Scan for the cell matching the given text and deliver its (X, Y) coordinate at center. 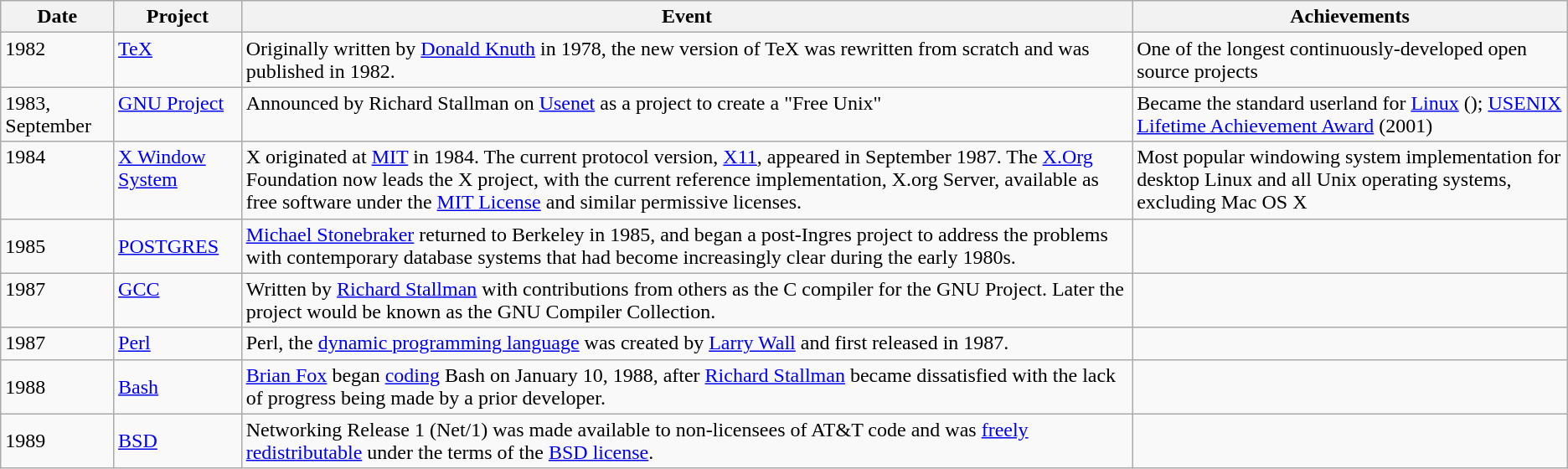
TeX (178, 60)
Bash (178, 387)
Date (57, 17)
Most popular windowing system implementation for desktop Linux and all Unix operating systems, excluding Mac OS X (1350, 180)
Perl (178, 343)
1982 (57, 60)
Event (687, 17)
Announced by Richard Stallman on Usenet as a project to create a "Free Unix" (687, 114)
One of the longest continuously-developed open source projects (1350, 60)
Originally written by Donald Knuth in 1978, the new version of TeX was rewritten from scratch and was published in 1982. (687, 60)
1984 (57, 180)
Project (178, 17)
POSTGRES (178, 246)
1988 (57, 387)
Perl, the dynamic programming language was created by Larry Wall and first released in 1987. (687, 343)
Networking Release 1 (Net/1) was made available to non-licensees of AT&T code and was freely redistributable under the terms of the BSD license. (687, 441)
Achievements (1350, 17)
GNU Project (178, 114)
1985 (57, 246)
GCC (178, 300)
Became the standard userland for Linux (); USENIX Lifetime Achievement Award (2001) (1350, 114)
X Window System (178, 180)
1983, September (57, 114)
BSD (178, 441)
1989 (57, 441)
